Search for the cell housing the specified text and yield its [x, y] center coordinate. 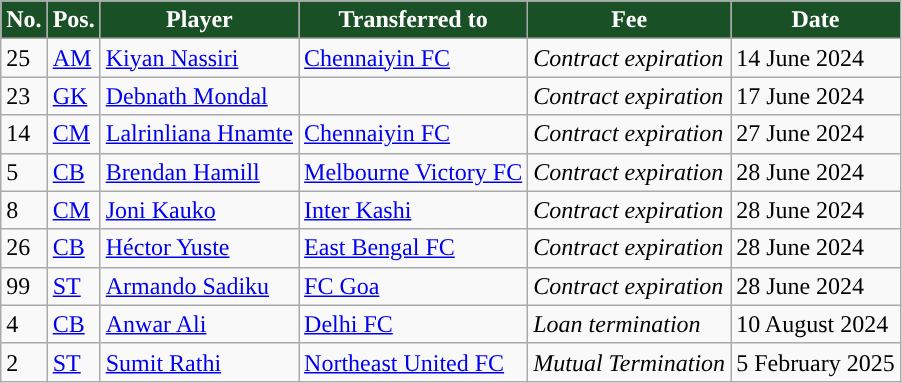
Pos. [74, 20]
14 June 2024 [816, 58]
Delhi FC [414, 324]
Armando Sadiku [199, 286]
27 June 2024 [816, 134]
Anwar Ali [199, 324]
Debnath Mondal [199, 96]
2 [24, 362]
Inter Kashi [414, 210]
Mutual Termination [630, 362]
Melbourne Victory FC [414, 172]
5 [24, 172]
Northeast United FC [414, 362]
23 [24, 96]
10 August 2024 [816, 324]
FC Goa [414, 286]
Transferred to [414, 20]
Loan termination [630, 324]
25 [24, 58]
8 [24, 210]
Date [816, 20]
Player [199, 20]
Héctor Yuste [199, 248]
Fee [630, 20]
GK [74, 96]
4 [24, 324]
Brendan Hamill [199, 172]
Joni Kauko [199, 210]
Sumit Rathi [199, 362]
99 [24, 286]
Lalrinliana Hnamte [199, 134]
East Bengal FC [414, 248]
26 [24, 248]
17 June 2024 [816, 96]
No. [24, 20]
14 [24, 134]
AM [74, 58]
5 February 2025 [816, 362]
Kiyan Nassiri [199, 58]
